Return the [X, Y] coordinate for the center point of the cell that contains the specified text.  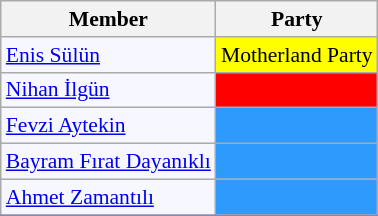
Motherland Party [297, 55]
Party [297, 19]
Ahmet Zamantılı [108, 197]
Nihan İlgün [108, 90]
Member [108, 19]
Bayram Fırat Dayanıklı [108, 162]
Fevzi Aytekin [108, 126]
Enis Sülün [108, 55]
